Return the [x, y] coordinate for the center point of the cell that contains the specified text.  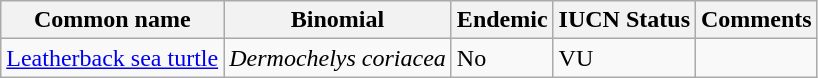
Leatherback sea turtle [112, 58]
Endemic [502, 20]
Binomial [338, 20]
Common name [112, 20]
No [502, 58]
Comments [757, 20]
VU [624, 58]
Dermochelys coriacea [338, 58]
IUCN Status [624, 20]
